Capture the cell that displays the provided text and extract its [x, y] central coordinate. 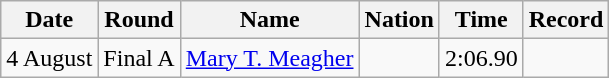
Date [50, 20]
4 August [50, 58]
Record [566, 20]
Final A [139, 58]
Mary T. Meagher [270, 58]
Nation [399, 20]
2:06.90 [481, 58]
Name [270, 20]
Time [481, 20]
Round [139, 20]
